From the cell containing the given text, extract its center point as [X, Y] coordinate. 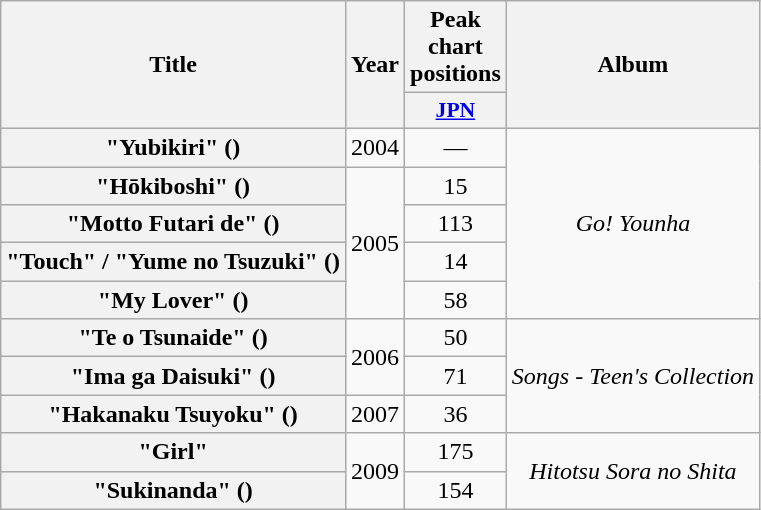
175 [456, 452]
"Hōkiboshi" () [174, 185]
"Motto Futari de" () [174, 224]
Album [632, 65]
Go! Younha [632, 223]
JPN [456, 111]
154 [456, 490]
Peak chart positions [456, 47]
"Ima ga Daisuki" () [174, 376]
Hitotsu Sora no Shita [632, 471]
2006 [374, 357]
2004 [374, 147]
14 [456, 262]
"Hakanaku Tsuyoku" () [174, 414]
"Girl" [174, 452]
71 [456, 376]
36 [456, 414]
50 [456, 338]
Title [174, 65]
"Te o Tsunaide" () [174, 338]
"Touch" / "Yume no Tsuzuki" () [174, 262]
Songs - Teen's Collection [632, 376]
2007 [374, 414]
15 [456, 185]
113 [456, 224]
Year [374, 65]
"My Lover" () [174, 300]
58 [456, 300]
— [456, 147]
"Yubikiri" () [174, 147]
2005 [374, 242]
2009 [374, 471]
"Sukinanda" () [174, 490]
